From the cell containing the given text, extract its center point as (X, Y) coordinate. 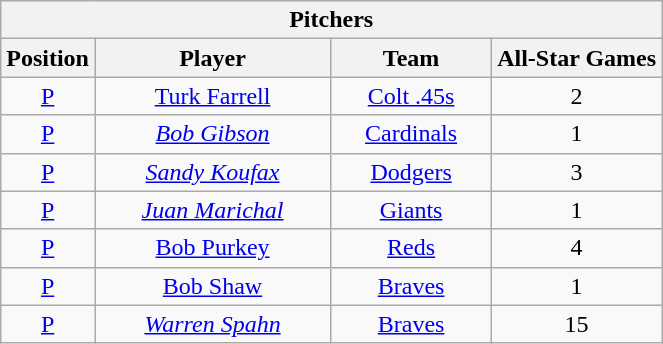
Reds (412, 248)
Bob Gibson (212, 134)
Sandy Koufax (212, 172)
Pitchers (332, 20)
Cardinals (412, 134)
Bob Shaw (212, 286)
Player (212, 58)
Giants (412, 210)
15 (577, 324)
Warren Spahn (212, 324)
Colt .45s (412, 96)
3 (577, 172)
Juan Marichal (212, 210)
Bob Purkey (212, 248)
Turk Farrell (212, 96)
2 (577, 96)
Team (412, 58)
All-Star Games (577, 58)
Position (48, 58)
4 (577, 248)
Dodgers (412, 172)
